Pinpoint the cell where the given text exists, returning its [x, y] midpoint coordinate. 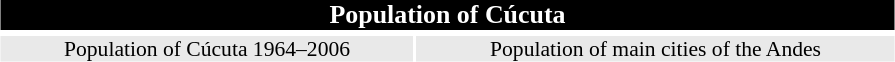
Population of Cúcuta [447, 15]
Population of Cúcuta 1964–2006 [206, 49]
Population of main cities of the Andes [656, 49]
